Determine the [x, y] coordinate at the center of the cell enclosing the given text.  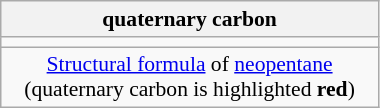
Structural formula of neopentane (quaternary carbon is highlighted red) [190, 78]
quaternary carbon [190, 19]
